From the cell containing the given text, extract its center point as [X, Y] coordinate. 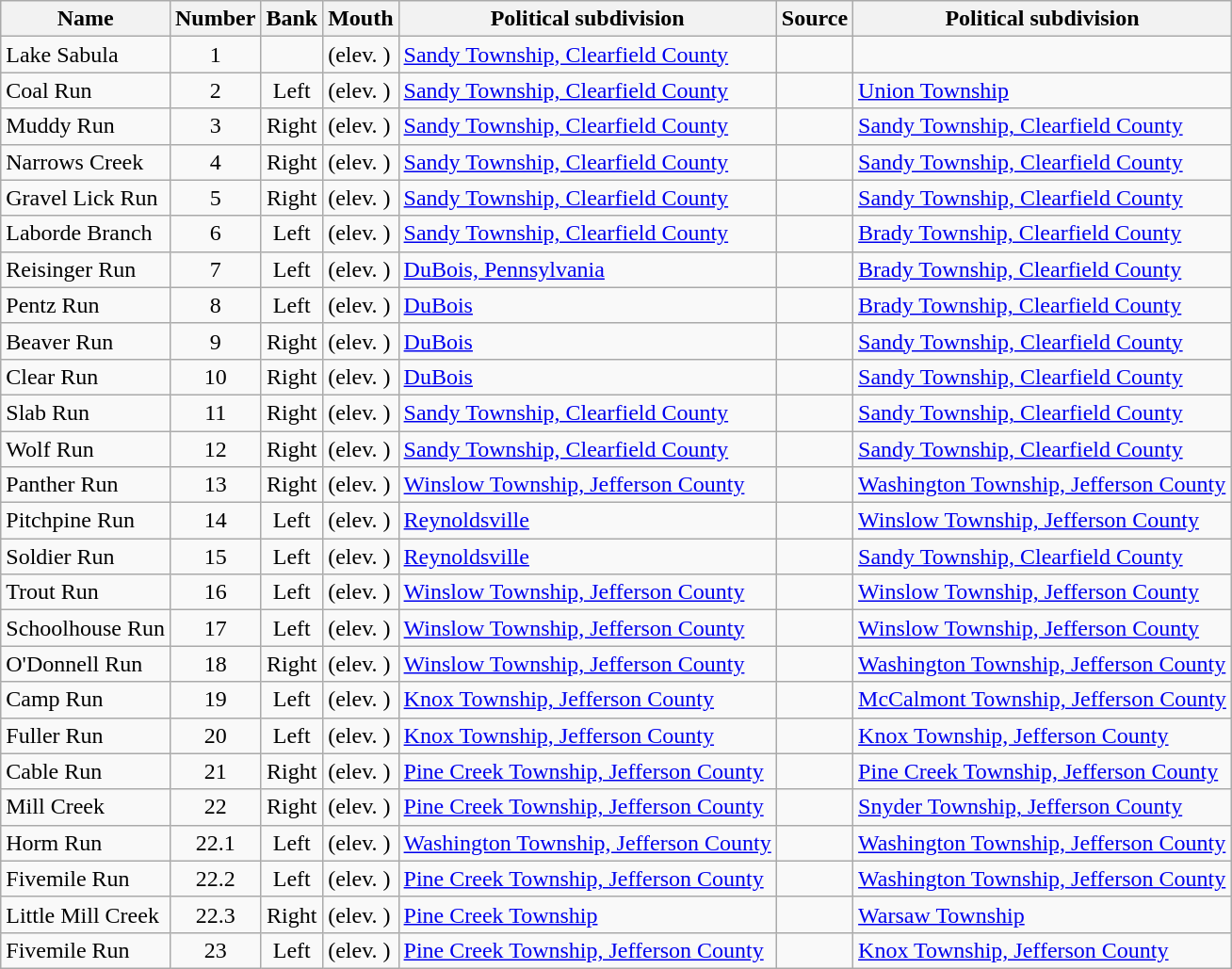
9 [215, 341]
12 [215, 449]
2 [215, 90]
Number [215, 19]
Pitchpine Run [86, 521]
Mouth [361, 19]
DuBois, Pennsylvania [588, 269]
Trout Run [86, 592]
Soldier Run [86, 557]
11 [215, 412]
Reisinger Run [86, 269]
Schoolhouse Run [86, 628]
Muddy Run [86, 126]
20 [215, 735]
Union Township [1043, 90]
Little Mill Creek [86, 914]
Pine Creek Township [588, 914]
Bank [292, 19]
Gravel Lick Run [86, 198]
6 [215, 234]
Narrows Creek [86, 162]
Horm Run [86, 843]
Pentz Run [86, 305]
4 [215, 162]
10 [215, 377]
Cable Run [86, 771]
21 [215, 771]
22.2 [215, 879]
3 [215, 126]
16 [215, 592]
Warsaw Township [1043, 914]
McCalmont Township, Jefferson County [1043, 700]
Coal Run [86, 90]
18 [215, 664]
Mill Creek [86, 807]
5 [215, 198]
Clear Run [86, 377]
O'Donnell Run [86, 664]
8 [215, 305]
Slab Run [86, 412]
Panther Run [86, 485]
Lake Sabula [86, 55]
22.1 [215, 843]
Camp Run [86, 700]
23 [215, 950]
19 [215, 700]
15 [215, 557]
Fuller Run [86, 735]
Name [86, 19]
Beaver Run [86, 341]
Laborde Branch [86, 234]
Snyder Township, Jefferson County [1043, 807]
22.3 [215, 914]
7 [215, 269]
Wolf Run [86, 449]
13 [215, 485]
Source [814, 19]
22 [215, 807]
17 [215, 628]
14 [215, 521]
1 [215, 55]
